Output the [x, y] coordinate of the center of the cell containing the given text.  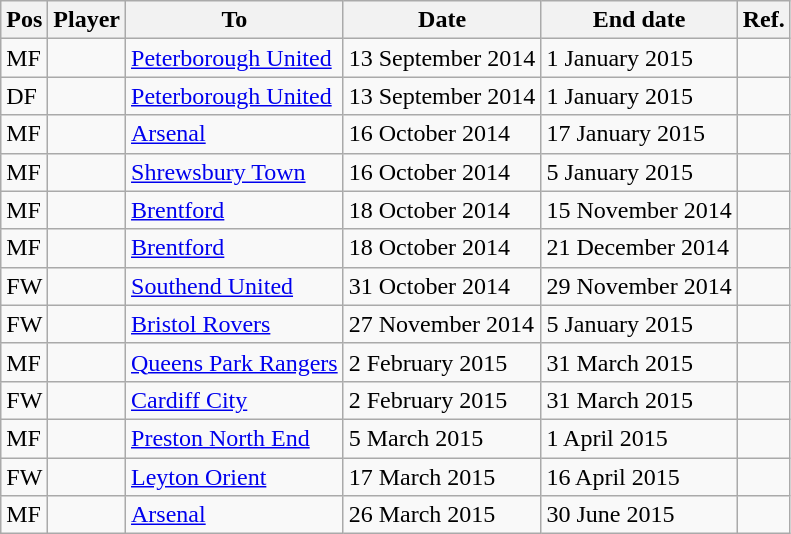
1 April 2015 [639, 438]
Leyton Orient [235, 477]
31 October 2014 [442, 286]
Player [87, 20]
Preston North End [235, 438]
17 January 2015 [639, 134]
Bristol Rovers [235, 324]
Cardiff City [235, 400]
Date [442, 20]
Pos [24, 20]
30 June 2015 [639, 515]
Queens Park Rangers [235, 362]
29 November 2014 [639, 286]
15 November 2014 [639, 210]
16 April 2015 [639, 477]
End date [639, 20]
Southend United [235, 286]
27 November 2014 [442, 324]
DF [24, 96]
21 December 2014 [639, 248]
Shrewsbury Town [235, 172]
5 March 2015 [442, 438]
To [235, 20]
26 March 2015 [442, 515]
Ref. [764, 20]
17 March 2015 [442, 477]
